Identify which cell holds the provided text, then report its (x, y) central coordinate. 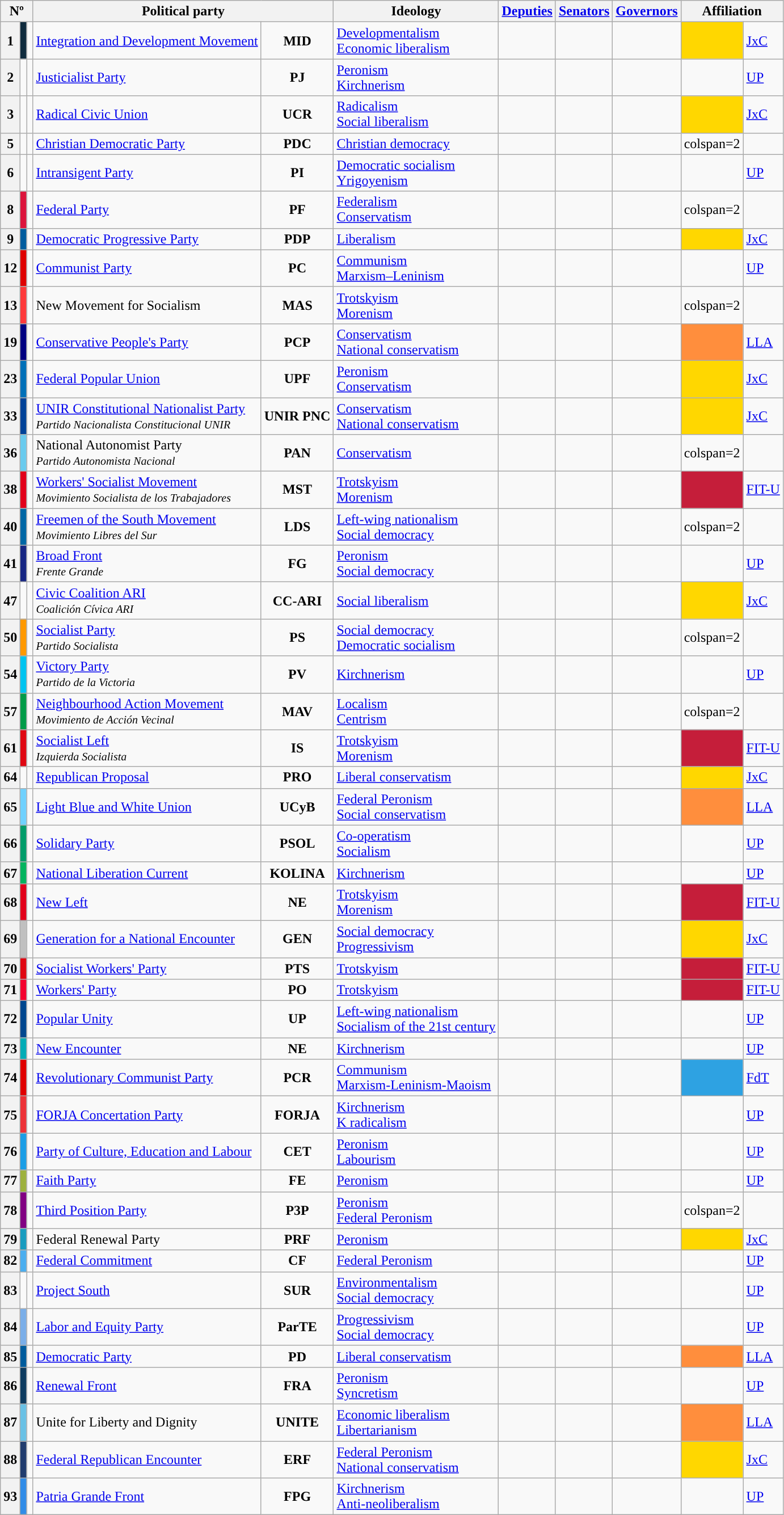
P3P (297, 1210)
MID (297, 41)
Christian democracy (416, 144)
GEN (297, 939)
New Movement for Socialism (147, 305)
77 (10, 1181)
69 (10, 939)
PV (297, 674)
85 (10, 1356)
UNIR Constitutional Nationalist PartyPartido Nacionalista Constitucional UNIR (147, 415)
Justicialist Party (147, 77)
Economic liberalismLibertarianism (416, 1422)
Conservative People's Party (147, 342)
UNIR PNC (297, 415)
76 (10, 1152)
54 (10, 674)
Labor and Equity Party (147, 1327)
New Left (147, 902)
FG (297, 564)
65 (10, 807)
13 (10, 305)
PTS (297, 969)
Left-wing nationalismSocialism of the 21st century (416, 1019)
FPG (297, 1497)
UNITE (297, 1422)
PeronismKirchnerism (416, 77)
Liberalism (416, 239)
Intransigent Party (147, 172)
PCP (297, 342)
5 (10, 144)
Federal Renewal Party (147, 1239)
Light Blue and White Union (147, 807)
CommunismMarxism–Leninism (416, 268)
CF (297, 1261)
Federal Peronism (416, 1261)
UCR (297, 115)
3 (10, 115)
DevelopmentalismEconomic liberalism (416, 41)
Democratic socialismYrigoyenism (416, 172)
Workers' Socialist MovementMovimiento Socialista de los Trabajadores (147, 490)
IS (297, 748)
UPF (297, 379)
Victory PartyPartido de la Victoria (147, 674)
Federal Commitment (147, 1261)
70 (10, 969)
PDC (297, 144)
86 (10, 1386)
Federal PeronismSocial conservatism (416, 807)
Federal Republican Encounter (147, 1459)
UCyB (297, 807)
50 (10, 638)
Democratic Party (147, 1356)
FORJA Concertation Party (147, 1114)
MAS (297, 305)
PCR (297, 1078)
National Autonomist PartyPartido Autonomista Nacional (147, 453)
88 (10, 1459)
ParTE (297, 1327)
47 (10, 600)
Unite for Liberty and Dignity (147, 1422)
KirchnerismK radicalism (416, 1114)
Generation for a National Encounter (147, 939)
41 (10, 564)
78 (10, 1210)
Revolutionary Communist Party (147, 1078)
PeronismConservatism (416, 379)
Political party (183, 11)
23 (10, 379)
PDP (297, 239)
Federal PeronismNational conservatism (416, 1459)
Democratic Progressive Party (147, 239)
66 (10, 843)
Solidary Party (147, 843)
Third Position Party (147, 1210)
Affiliation (732, 11)
MST (297, 490)
Federal Party (147, 210)
33 (10, 415)
19 (10, 342)
FederalismConservatism (416, 210)
PD (297, 1356)
Freemen of the South MovementMovimiento Libres del Sur (147, 527)
Project South (147, 1290)
PRF (297, 1239)
Socialist Workers' Party (147, 969)
Socialist LeftIzquierda Socialista (147, 748)
PS (297, 638)
LDS (297, 527)
84 (10, 1327)
67 (10, 873)
72 (10, 1019)
PI (297, 172)
82 (10, 1261)
CET (297, 1152)
PO (297, 990)
40 (10, 527)
Neighbourhood Action MovementMovimiento de Acción Vecinal (147, 712)
Nº (17, 11)
Governors (647, 11)
RadicalismSocial liberalism (416, 115)
Radical Civic Union (147, 115)
Deputies (527, 11)
2 (10, 77)
FRA (297, 1386)
New Encounter (147, 1049)
PSOL (297, 843)
National Liberation Current (147, 873)
9 (10, 239)
Ideology (416, 11)
Faith Party (147, 1181)
74 (10, 1078)
PJ (297, 77)
Integration and Development Movement (147, 41)
61 (10, 748)
38 (10, 490)
Republican Proposal (147, 777)
71 (10, 990)
Co-operatismSocialism (416, 843)
Renewal Front (147, 1386)
Federal Popular Union (147, 379)
FdT (763, 1078)
Social democracyProgressivism (416, 939)
87 (10, 1422)
83 (10, 1290)
Left-wing nationalismSocial democracy (416, 527)
68 (10, 902)
Broad FrontFrente Grande (147, 564)
FORJA (297, 1114)
Christian Democratic Party (147, 144)
Popular Unity (147, 1019)
CC-ARI (297, 600)
PeronismSocial democracy (416, 564)
CommunismMarxism-Leninism-Maoism (416, 1078)
1 (10, 41)
8 (10, 210)
SUR (297, 1290)
Communist Party (147, 268)
Senators (584, 11)
PRO (297, 777)
PC (297, 268)
ProgressivismSocial democracy (416, 1327)
PeronismLabourism (416, 1152)
Civic Coalition ARICoalición Cívica ARI (147, 600)
73 (10, 1049)
75 (10, 1114)
MAV (297, 712)
79 (10, 1239)
12 (10, 268)
Social democracyDemocratic socialism (416, 638)
Socialist PartyPartido Socialista (147, 638)
Workers' Party (147, 990)
36 (10, 453)
Social liberalism (416, 600)
EnvironmentalismSocial democracy (416, 1290)
Party of Culture, Education and Labour (147, 1152)
LocalismCentrism (416, 712)
57 (10, 712)
KOLINA (297, 873)
Conservatism (416, 453)
64 (10, 777)
93 (10, 1497)
Patria Grande Front (147, 1497)
PF (297, 210)
PAN (297, 453)
6 (10, 172)
PeronismSyncretism (416, 1386)
KirchnerismAnti-neoliberalism (416, 1497)
FE (297, 1181)
PeronismFederal Peronism (416, 1210)
ERF (297, 1459)
